Provide the (X, Y) coordinate of the cell's center where the given text is located.  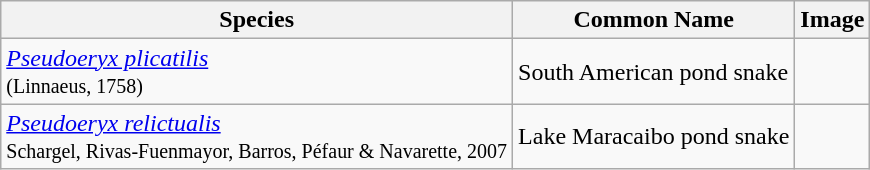
Pseudoeryx plicatilis(Linnaeus, 1758) (257, 72)
Species (257, 20)
South American pond snake (654, 72)
Lake Maracaibo pond snake (654, 136)
Image (832, 20)
Pseudoeryx relictualisSchargel, Rivas-Fuenmayor, Barros, Péfaur & Navarette, 2007 (257, 136)
Common Name (654, 20)
